Return (x, y) of the center of cell containing provided text 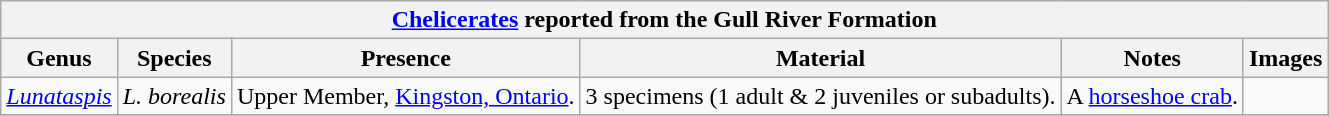
Genus (59, 58)
Lunataspis (59, 96)
Species (174, 58)
Material (820, 58)
Upper Member, Kingston, Ontario. (406, 96)
3 specimens (1 adult & 2 juveniles or subadults). (820, 96)
Chelicerates reported from the Gull River Formation (664, 20)
Notes (1152, 58)
A horseshoe crab. (1152, 96)
L. borealis (174, 96)
Images (1285, 58)
Presence (406, 58)
